Determine the (X, Y) coordinate at the center of the cell enclosing the given text.  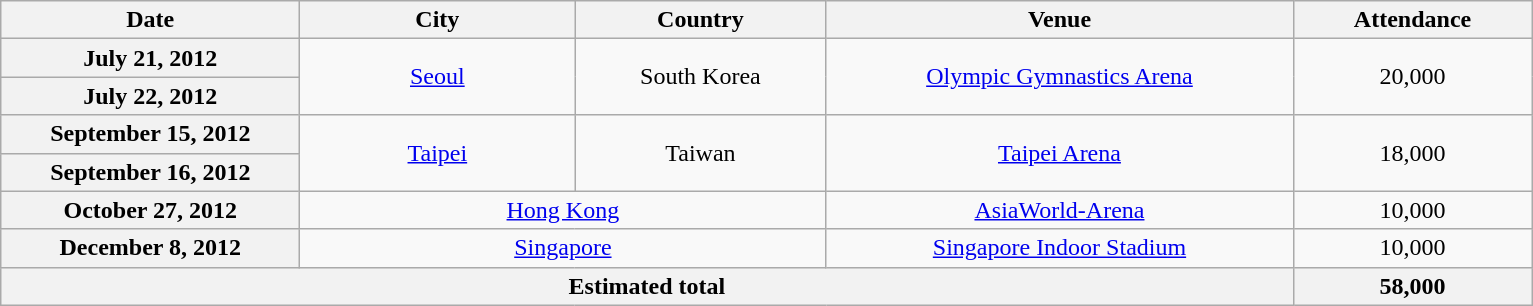
Hong Kong (563, 210)
Venue (1060, 20)
Taiwan (700, 153)
South Korea (700, 77)
58,000 (1412, 286)
18,000 (1412, 153)
Olympic Gymnastics Arena (1060, 77)
Taipei Arena (1060, 153)
July 21, 2012 (150, 58)
September 16, 2012 (150, 172)
Seoul (438, 77)
20,000 (1412, 77)
July 22, 2012 (150, 96)
December 8, 2012 (150, 248)
Country (700, 20)
Singapore (563, 248)
Taipei (438, 153)
City (438, 20)
AsiaWorld-Arena (1060, 210)
Singapore Indoor Stadium (1060, 248)
October 27, 2012 (150, 210)
Date (150, 20)
Estimated total (647, 286)
Attendance (1412, 20)
September 15, 2012 (150, 134)
